Determine the (x, y) coordinate at the center of the cell enclosing the given text.  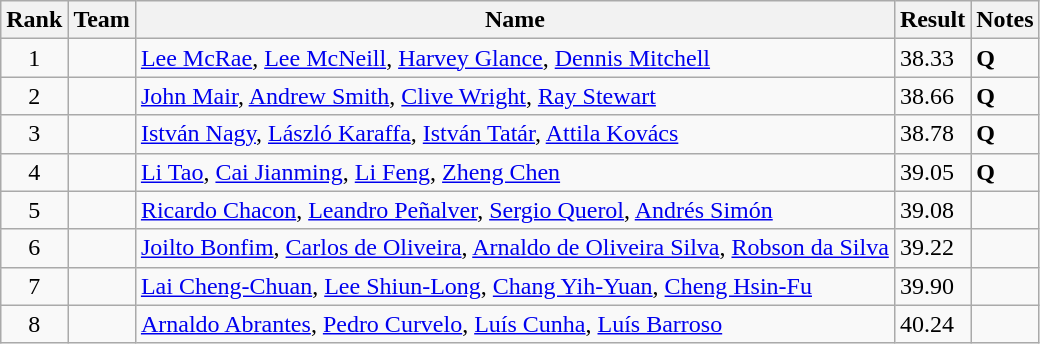
39.22 (932, 248)
39.90 (932, 286)
38.33 (932, 58)
Lai Cheng-Chuan, Lee Shiun-Long, Chang Yih-Yuan, Cheng Hsin-Fu (514, 286)
8 (34, 324)
39.05 (932, 172)
5 (34, 210)
Li Tao, Cai Jianming, Li Feng, Zheng Chen (514, 172)
38.66 (932, 96)
38.78 (932, 134)
John Mair, Andrew Smith, Clive Wright, Ray Stewart (514, 96)
7 (34, 286)
Rank (34, 20)
Notes (1005, 20)
1 (34, 58)
39.08 (932, 210)
6 (34, 248)
Result (932, 20)
Arnaldo Abrantes, Pedro Curvelo, Luís Cunha, Luís Barroso (514, 324)
3 (34, 134)
Name (514, 20)
Lee McRae, Lee McNeill, Harvey Glance, Dennis Mitchell (514, 58)
2 (34, 96)
Joilto Bonfim, Carlos de Oliveira, Arnaldo de Oliveira Silva, Robson da Silva (514, 248)
4 (34, 172)
István Nagy, László Karaffa, István Tatár, Attila Kovács (514, 134)
40.24 (932, 324)
Ricardo Chacon, Leandro Peñalver, Sergio Querol, Andrés Simón (514, 210)
Team (102, 20)
